Pinpoint the cell where the given text exists, returning its (X, Y) midpoint coordinate. 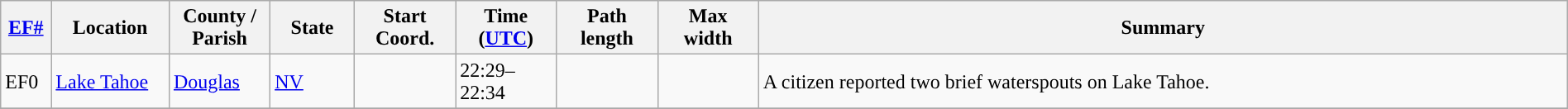
EF# (26, 28)
EF0 (26, 81)
Lake Tahoe (111, 81)
A citizen reported two brief waterspouts on Lake Tahoe. (1163, 81)
NV (313, 81)
Time (UTC) (506, 28)
Summary (1163, 28)
Path length (607, 28)
Start Coord. (404, 28)
State (313, 28)
Location (111, 28)
County / Parish (219, 28)
Max width (708, 28)
22:29–22:34 (506, 81)
Douglas (219, 81)
